Detect which cell encompasses the target text, then output its (x, y) center coordinate. 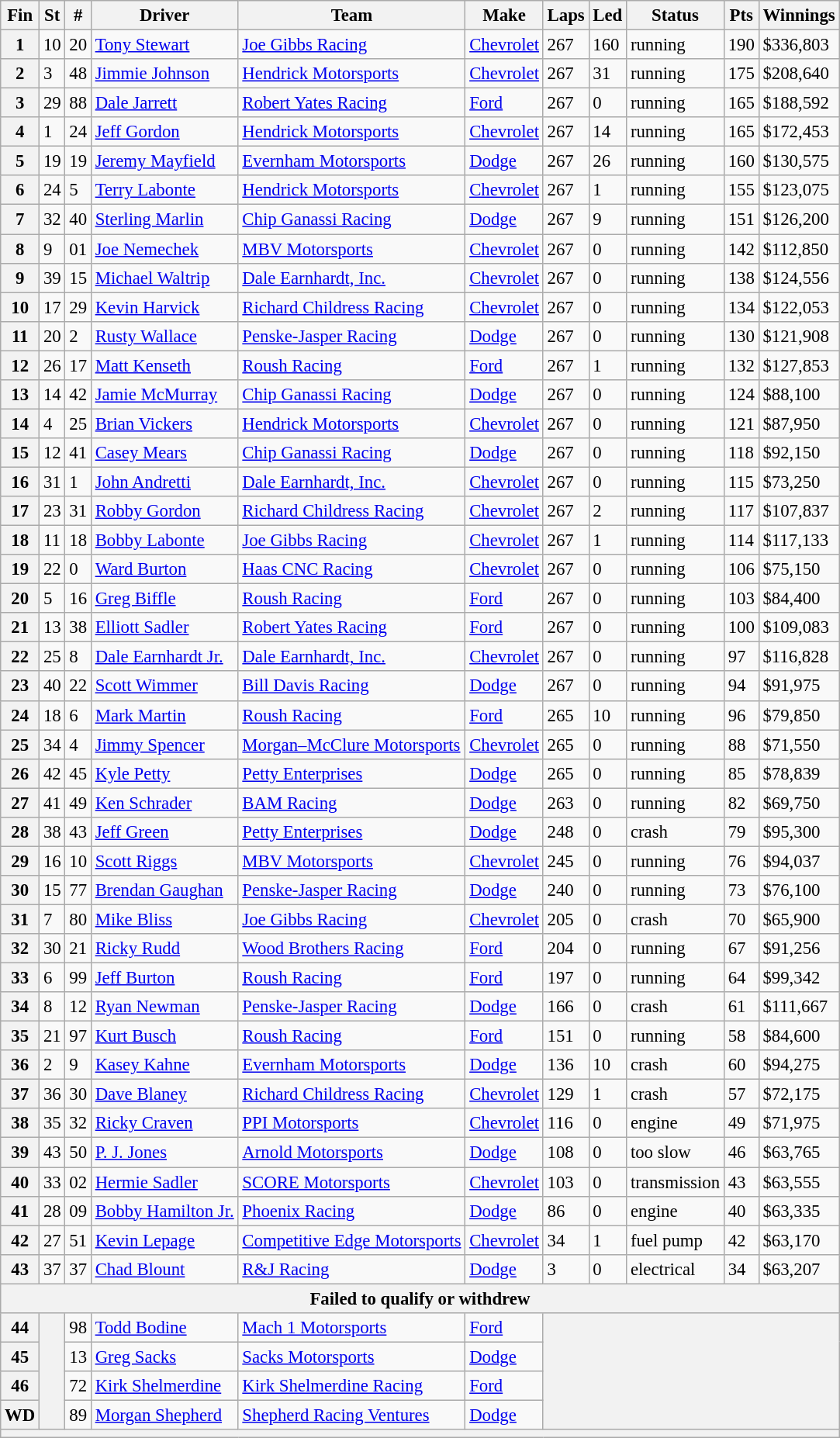
Driver (164, 16)
204 (566, 949)
$91,256 (799, 949)
Ken Schrader (164, 803)
67 (741, 949)
58 (741, 1036)
121 (741, 423)
61 (741, 1007)
$71,550 (799, 745)
$79,850 (799, 715)
57 (741, 1094)
116 (566, 1124)
$99,342 (799, 978)
Morgan Shepherd (164, 1415)
$65,900 (799, 919)
$95,300 (799, 832)
Jeff Green (164, 832)
Scott Riggs (164, 861)
Failed to qualify or withdrew (420, 1298)
$63,765 (799, 1153)
115 (741, 482)
136 (566, 1065)
Elliott Sadler (164, 627)
190 (741, 45)
Matt Kenseth (164, 365)
SCORE Motorsports (352, 1182)
Dave Blaney (164, 1094)
02 (78, 1182)
$109,083 (799, 627)
John Andretti (164, 482)
76 (741, 861)
82 (741, 803)
Kirk Shelmerdine (164, 1386)
Winnings (799, 16)
248 (566, 832)
$188,592 (799, 103)
Competitive Edge Motorsports (352, 1240)
Robby Gordon (164, 511)
$123,075 (799, 190)
P. J. Jones (164, 1153)
$63,170 (799, 1240)
108 (566, 1153)
205 (566, 919)
01 (78, 249)
Sacks Motorsports (352, 1357)
Michael Waltrip (164, 278)
$84,400 (799, 599)
electrical (676, 1269)
114 (741, 541)
94 (741, 686)
$126,200 (799, 220)
Kurt Busch (164, 1036)
Phoenix Racing (352, 1211)
Jamie McMurray (164, 395)
Ricky Craven (164, 1124)
Bill Davis Racing (352, 686)
$78,839 (799, 773)
$91,975 (799, 686)
Make (504, 16)
$87,950 (799, 423)
Mark Martin (164, 715)
134 (741, 307)
fuel pump (676, 1240)
96 (741, 715)
Greg Sacks (164, 1357)
Fin (20, 16)
Led (608, 16)
WD (20, 1415)
$76,100 (799, 890)
Jeff Gordon (164, 132)
Chad Blount (164, 1269)
Kyle Petty (164, 773)
Dale Jarrett (164, 103)
117 (741, 511)
Team (352, 16)
155 (741, 190)
Tony Stewart (164, 45)
St (53, 16)
Jimmy Spencer (164, 745)
Casey Mears (164, 453)
Ryan Newman (164, 1007)
130 (741, 336)
175 (741, 74)
$75,150 (799, 569)
Joe Nemechek (164, 249)
$116,828 (799, 657)
$63,335 (799, 1211)
48 (78, 74)
Kevin Harvick (164, 307)
$127,853 (799, 365)
89 (78, 1415)
80 (78, 919)
142 (741, 249)
Status (676, 16)
86 (566, 1211)
Scott Wimmer (164, 686)
51 (78, 1240)
197 (566, 978)
Greg Biffle (164, 599)
$63,555 (799, 1182)
Rusty Wallace (164, 336)
118 (741, 453)
99 (78, 978)
transmission (676, 1182)
Haas CNC Racing (352, 569)
Ward Burton (164, 569)
# (78, 16)
100 (741, 627)
BAM Racing (352, 803)
Wood Brothers Racing (352, 949)
Mike Bliss (164, 919)
Morgan–McClure Motorsports (352, 745)
Bobby Hamilton Jr. (164, 1211)
$208,640 (799, 74)
64 (741, 978)
Laps (566, 16)
$72,175 (799, 1094)
$84,600 (799, 1036)
Pts (741, 16)
too slow (676, 1153)
Jeff Burton (164, 978)
79 (741, 832)
240 (566, 890)
Bobby Labonte (164, 541)
Kasey Kahne (164, 1065)
$336,803 (799, 45)
124 (741, 395)
Arnold Motorsports (352, 1153)
$121,908 (799, 336)
Todd Bodine (164, 1328)
$94,037 (799, 861)
98 (78, 1328)
Brian Vickers (164, 423)
Shepherd Racing Ventures (352, 1415)
Jeremy Mayfield (164, 161)
Dale Earnhardt Jr. (164, 657)
09 (78, 1211)
$112,850 (799, 249)
Kirk Shelmerdine Racing (352, 1386)
85 (741, 773)
$172,453 (799, 132)
PPI Motorsports (352, 1124)
$130,575 (799, 161)
$92,150 (799, 453)
$73,250 (799, 482)
Terry Labonte (164, 190)
77 (78, 890)
$124,556 (799, 278)
$107,837 (799, 511)
166 (566, 1007)
Mach 1 Motorsports (352, 1328)
$111,667 (799, 1007)
245 (566, 861)
Sterling Marlin (164, 220)
Kevin Lepage (164, 1240)
50 (78, 1153)
$94,275 (799, 1065)
$122,053 (799, 307)
$69,750 (799, 803)
138 (741, 278)
R&J Racing (352, 1269)
263 (566, 803)
$88,100 (799, 395)
44 (20, 1328)
$117,133 (799, 541)
Hermie Sadler (164, 1182)
132 (741, 365)
129 (566, 1094)
60 (741, 1065)
Jimmie Johnson (164, 74)
$63,207 (799, 1269)
Ricky Rudd (164, 949)
73 (741, 890)
72 (78, 1386)
Brendan Gaughan (164, 890)
70 (741, 919)
$71,975 (799, 1124)
106 (741, 569)
